Return (x, y) of the center of cell containing provided text 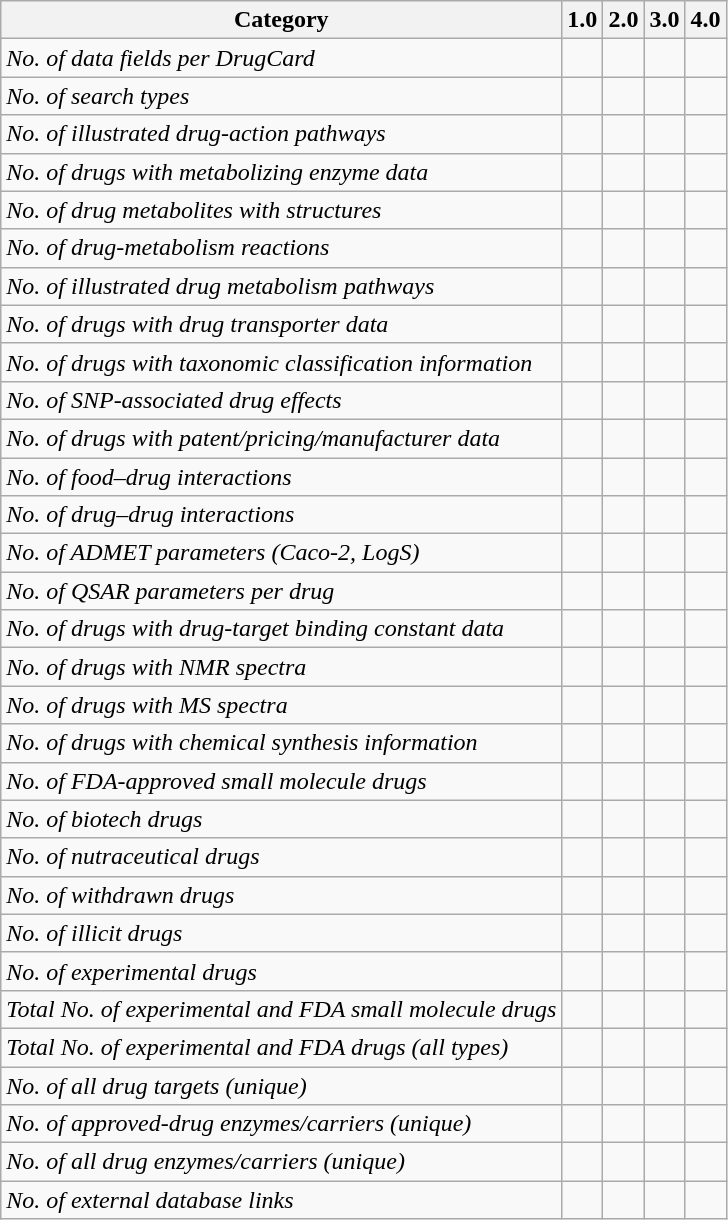
No. of drug-metabolism reactions (282, 248)
No. of QSAR parameters per drug (282, 591)
No. of drug metabolites with structures (282, 210)
No. of drugs with patent/pricing/manufacturer data (282, 438)
1.0 (582, 20)
No. of drugs with MS spectra (282, 705)
No. of illicit drugs (282, 933)
No. of drugs with chemical synthesis information (282, 743)
No. of drugs with NMR spectra (282, 667)
No. of illustrated drug metabolism pathways (282, 286)
No. of experimental drugs (282, 971)
2.0 (624, 20)
No. of SNP-associated drug effects (282, 400)
No. of FDA-approved small molecule drugs (282, 781)
Total No. of experimental and FDA small molecule drugs (282, 1009)
No. of drugs with drug transporter data (282, 324)
No. of ADMET parameters (Caco-2, LogS) (282, 553)
No. of approved-drug enzymes/carriers (unique) (282, 1124)
4.0 (706, 20)
No. of withdrawn drugs (282, 895)
No. of external database links (282, 1200)
Total No. of experimental and FDA drugs (all types) (282, 1047)
No. of drugs with taxonomic classification information (282, 362)
No. of data fields per DrugCard (282, 58)
No. of drugs with metabolizing enzyme data (282, 172)
3.0 (664, 20)
No. of drug–drug interactions (282, 515)
No. of food–drug interactions (282, 477)
No. of search types (282, 96)
No. of biotech drugs (282, 819)
Category (282, 20)
No. of illustrated drug-action pathways (282, 134)
No. of all drug targets (unique) (282, 1085)
No. of nutraceutical drugs (282, 857)
No. of drugs with drug-target binding constant data (282, 629)
No. of all drug enzymes/carriers (unique) (282, 1162)
